From the cell containing the given text, extract its center point as [X, Y] coordinate. 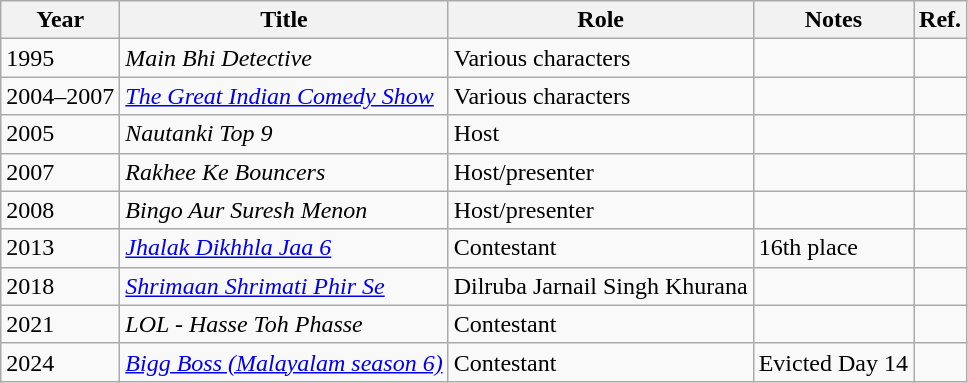
2013 [60, 248]
LOL - Hasse Toh Phasse [284, 324]
Dilruba Jarnail Singh Khurana [600, 286]
2021 [60, 324]
Shrimaan Shrimati Phir Se [284, 286]
Year [60, 20]
Evicted Day 14 [833, 362]
Main Bhi Detective [284, 58]
2004–2007 [60, 96]
Title [284, 20]
2008 [60, 210]
Ref. [940, 20]
Role [600, 20]
16th place [833, 248]
Notes [833, 20]
Bingo Aur Suresh Menon [284, 210]
Jhalak Dikhhla Jaa 6 [284, 248]
1995 [60, 58]
Bigg Boss (Malayalam season 6) [284, 362]
Rakhee Ke Bouncers [284, 172]
The Great Indian Comedy Show [284, 96]
Nautanki Top 9 [284, 134]
2024 [60, 362]
Host [600, 134]
2007 [60, 172]
2005 [60, 134]
2018 [60, 286]
